Scan for the cell matching the given text and deliver its [x, y] coordinate at center. 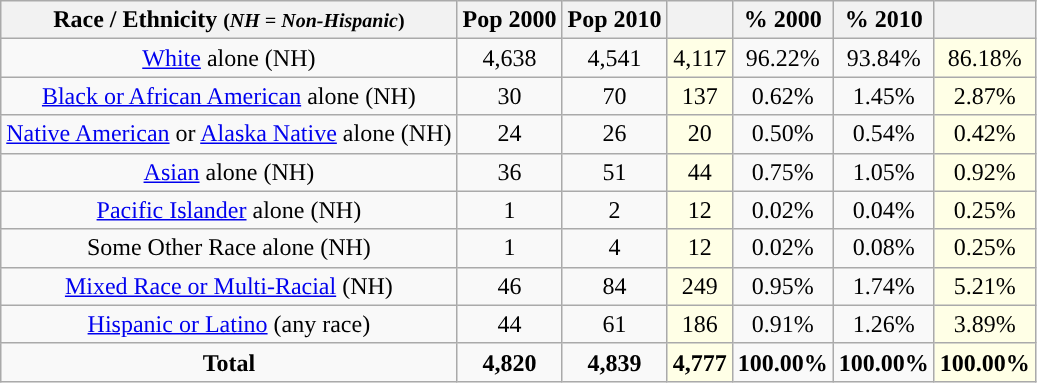
1.05% [884, 172]
4,777 [700, 362]
4 [614, 248]
86.18% [984, 58]
1.45% [884, 96]
2 [614, 210]
Pop 2010 [614, 20]
5.21% [984, 286]
% 2000 [782, 20]
Native American or Alaska Native alone (NH) [229, 134]
Pacific Islander alone (NH) [229, 210]
0.54% [884, 134]
Race / Ethnicity (NH = Non-Hispanic) [229, 20]
61 [614, 324]
0.50% [782, 134]
0.42% [984, 134]
4,541 [614, 58]
White alone (NH) [229, 58]
0.75% [782, 172]
51 [614, 172]
4,820 [510, 362]
1.74% [884, 286]
0.91% [782, 324]
249 [700, 286]
0.95% [782, 286]
0.62% [782, 96]
46 [510, 286]
Total [229, 362]
Hispanic or Latino (any race) [229, 324]
4,839 [614, 362]
0.92% [984, 172]
137 [700, 96]
96.22% [782, 58]
0.04% [884, 210]
70 [614, 96]
1.26% [884, 324]
30 [510, 96]
Asian alone (NH) [229, 172]
93.84% [884, 58]
4,117 [700, 58]
84 [614, 286]
Pop 2000 [510, 20]
36 [510, 172]
186 [700, 324]
Some Other Race alone (NH) [229, 248]
26 [614, 134]
% 2010 [884, 20]
Black or African American alone (NH) [229, 96]
Mixed Race or Multi-Racial (NH) [229, 286]
0.08% [884, 248]
4,638 [510, 58]
3.89% [984, 324]
24 [510, 134]
2.87% [984, 96]
20 [700, 134]
